Pinpoint the cell where the given text exists, returning its [X, Y] midpoint coordinate. 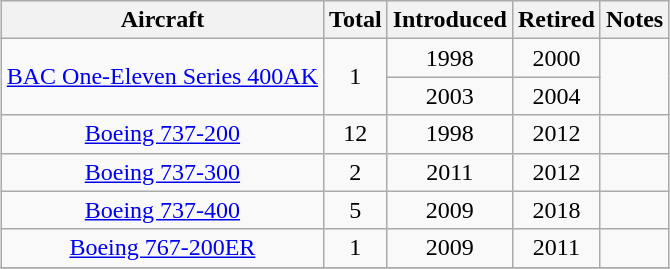
Introduced [450, 20]
2000 [556, 58]
2018 [556, 210]
Boeing 737-400 [162, 210]
2004 [556, 96]
Total [356, 20]
5 [356, 210]
Retired [556, 20]
BAC One-Eleven Series 400AK [162, 77]
2003 [450, 96]
Boeing 767-200ER [162, 248]
Boeing 737-300 [162, 172]
12 [356, 134]
2 [356, 172]
Notes [634, 20]
Boeing 737-200 [162, 134]
Aircraft [162, 20]
